Detect which cell encompasses the target text, then output its [x, y] center coordinate. 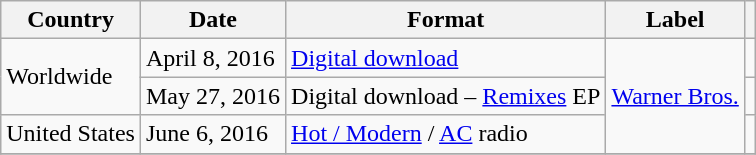
Worldwide [71, 77]
Format [446, 20]
May 27, 2016 [212, 96]
Warner Bros. [675, 96]
Digital download [446, 58]
Digital download – Remixes EP [446, 96]
June 6, 2016 [212, 134]
Date [212, 20]
United States [71, 134]
Label [675, 20]
Hot / Modern / AC radio [446, 134]
April 8, 2016 [212, 58]
Country [71, 20]
